Find where the given text appears and provide that cell's center as [x, y] coordinate. 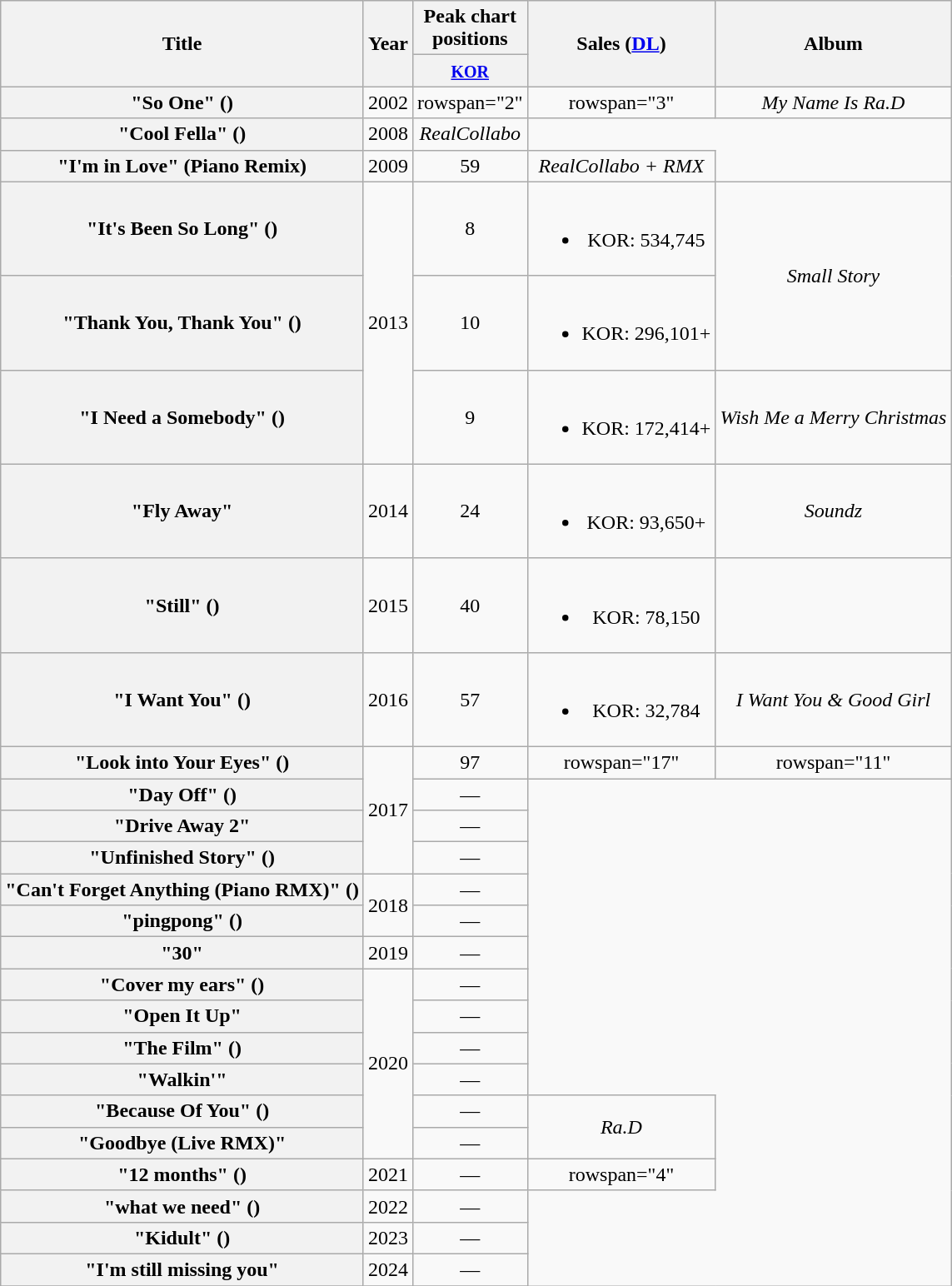
2016 [388, 700]
8 [470, 228]
KOR: 93,650+ [621, 511]
2023 [388, 1238]
"The Film" () [182, 1048]
Small Story [833, 276]
2008 [388, 134]
rowspan="2" [470, 102]
rowspan="4" [621, 1174]
Peak chart positions [470, 28]
"30" [182, 953]
2019 [388, 953]
2013 [388, 323]
"Drive Away 2" [182, 826]
59 [470, 166]
KOR: 296,101+ [621, 323]
Ra.D [621, 1127]
40 [470, 605]
KOR [470, 71]
RealCollabo + RMX [621, 166]
"Open It Up" [182, 1016]
"So One" () [182, 102]
2017 [388, 810]
"I'm in Love" (Piano Remix) [182, 166]
I Want You & Good Girl [833, 700]
"Fly Away" [182, 511]
2021 [388, 1174]
2002 [388, 102]
57 [470, 700]
Wish Me a Merry Christmas [833, 416]
2018 [388, 905]
"Can't Forget Anything (Piano RMX)" () [182, 890]
"Day Off" () [182, 794]
2015 [388, 605]
"12 months" () [182, 1174]
"Unfinished Story" () [182, 858]
"pingpong" () [182, 921]
"I'm still missing you" [182, 1269]
"I Want You" () [182, 700]
2020 [388, 1064]
KOR: 32,784 [621, 700]
2024 [388, 1269]
"Cover my ears" () [182, 984]
"what we need" () [182, 1206]
"Look into Your Eyes" () [182, 762]
"Cool Fella" () [182, 134]
2014 [388, 511]
rowspan="11" [833, 762]
2009 [388, 166]
KOR: 172,414+ [621, 416]
10 [470, 323]
Album [833, 43]
KOR: 78,150 [621, 605]
My Name Is Ra.D [833, 102]
"Still" () [182, 605]
rowspan="17" [621, 762]
"It's Been So Long" () [182, 228]
"Thank You, Thank You" () [182, 323]
KOR: 534,745 [621, 228]
Year [388, 43]
Sales (DL) [621, 43]
rowspan="3" [621, 102]
"Walkin'" [182, 1079]
Soundz [833, 511]
24 [470, 511]
Title [182, 43]
2022 [388, 1206]
RealCollabo [470, 134]
"Because Of You" () [182, 1111]
"Kidult" () [182, 1238]
"I Need a Somebody" () [182, 416]
97 [470, 762]
"Goodbye (Live RMX)" [182, 1143]
9 [470, 416]
